Determine the (x, y) coordinate at the center of the cell enclosing the given text.  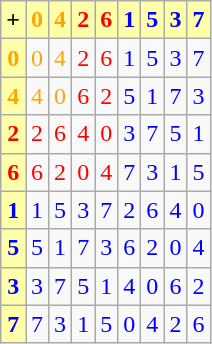
+ (14, 20)
